Detect which cell encompasses the target text, then output its [X, Y] center coordinate. 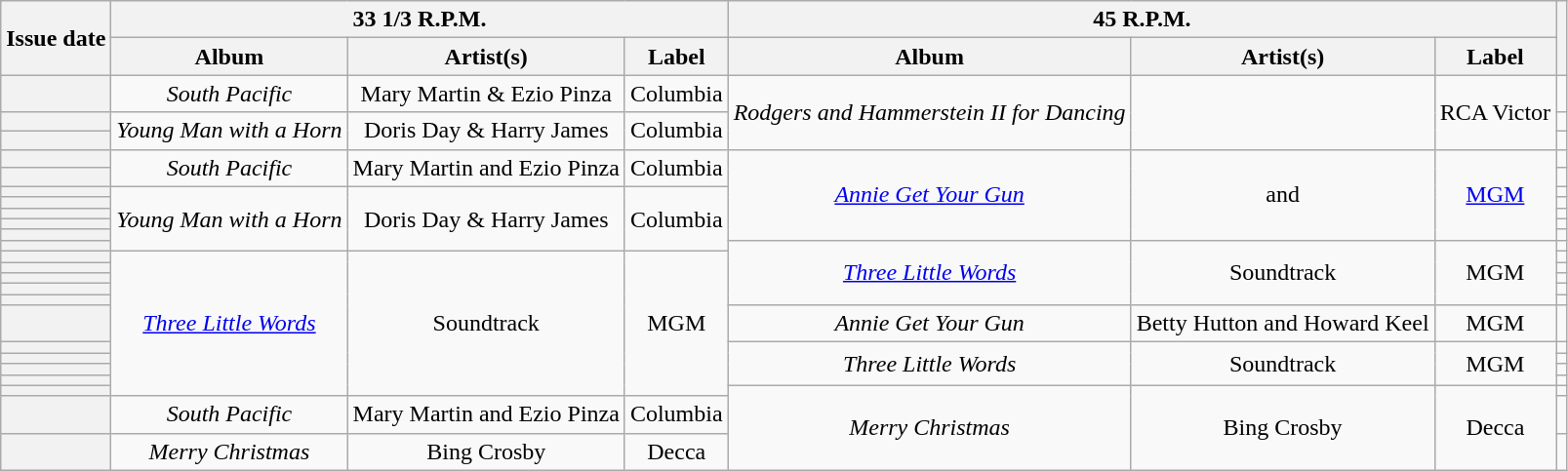
Mary Martin & Ezio Pinza [486, 94]
45 R.P.M. [1142, 20]
33 1/3 R.P.M. [420, 20]
RCA Victor [1495, 112]
and [1282, 195]
Issue date [57, 38]
Rodgers and Hammerstein II for Dancing [929, 112]
Betty Hutton and Howard Keel [1282, 324]
